For the text-containing cell, return its midpoint in (x, y) coordinate format. 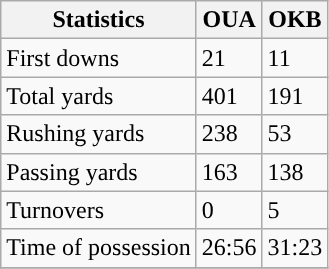
26:56 (229, 248)
238 (229, 134)
53 (295, 134)
191 (295, 96)
5 (295, 210)
Statistics (99, 20)
11 (295, 58)
OKB (295, 20)
Rushing yards (99, 134)
138 (295, 172)
163 (229, 172)
0 (229, 210)
Time of possession (99, 248)
Turnovers (99, 210)
OUA (229, 20)
21 (229, 58)
Total yards (99, 96)
Passing yards (99, 172)
First downs (99, 58)
401 (229, 96)
31:23 (295, 248)
